Output the (X, Y) coordinate of the center of the cell containing the given text.  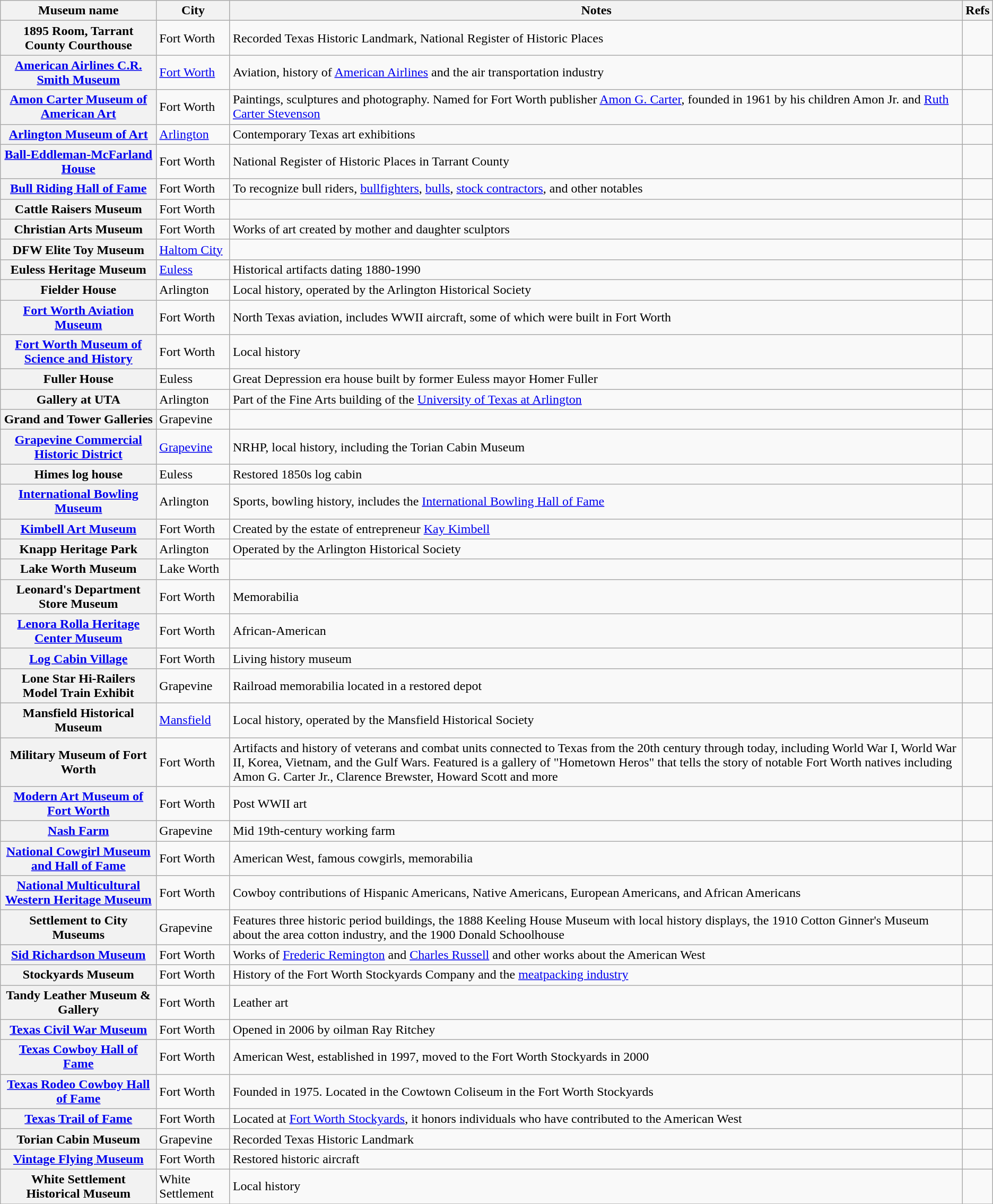
Recorded Texas Historic Landmark, National Register of Historic Places (596, 38)
Cowboy contributions of Hispanic Americans, Native Americans, European Americans, and African Americans (596, 893)
Grand and Tower Galleries (79, 420)
Torian Cabin Museum (79, 1139)
Sports, bowling history, includes the International Bowling Hall of Fame (596, 502)
Local history, operated by the Arlington Historical Society (596, 290)
Bull Riding Hall of Fame (79, 189)
Lake Worth (193, 569)
Tandy Leather Museum & Gallery (79, 1002)
Cattle Raisers Museum (79, 209)
Texas Rodeo Cowboy Hall of Fame (79, 1092)
Restored historic aircraft (596, 1159)
Vintage Flying Museum (79, 1159)
Great Depression era house built by former Euless mayor Homer Fuller (596, 379)
1895 Room, Tarrant County Courthouse (79, 38)
National Register of Historic Places in Tarrant County (596, 161)
White Settlement Historical Museum (79, 1186)
Texas Civil War Museum (79, 1029)
Texas Trail of Fame (79, 1119)
Created by the estate of entrepreneur Kay Kimbell (596, 529)
Historical artifacts dating 1880-1990 (596, 269)
NRHP, local history, including the Torian Cabin Museum (596, 447)
Lake Worth Museum (79, 569)
Aviation, history of American Airlines and the air transportation industry (596, 72)
Fort Worth Aviation Museum (79, 317)
American West, famous cowgirls, memorabilia (596, 858)
Restored 1850s log cabin (596, 474)
Notes (596, 11)
American West, established in 1997, moved to the Fort Worth Stockyards in 2000 (596, 1057)
DFW Elite Toy Museum (79, 249)
Mansfield (193, 720)
Leather art (596, 1002)
Recorded Texas Historic Landmark (596, 1139)
Mid 19th-century working farm (596, 831)
Himes log house (79, 474)
Works of art created by mother and daughter sculptors (596, 229)
African-American (596, 631)
National Cowgirl Museum and Hall of Fame (79, 858)
Lenora Rolla Heritage Center Museum (79, 631)
Operated by the Arlington Historical Society (596, 549)
Opened in 2006 by oilman Ray Ritchey (596, 1029)
Modern Art Museum of Fort Worth (79, 804)
Contemporary Texas art exhibitions (596, 134)
Part of the Fine Arts building of the University of Texas at Arlington (596, 399)
Post WWII art (596, 804)
Fielder House (79, 290)
Arlington Museum of Art (79, 134)
Euless Heritage Museum (79, 269)
Located at Fort Worth Stockyards, it honors individuals who have contributed to the American West (596, 1119)
White Settlement (193, 1186)
Living history museum (596, 658)
Nash Farm (79, 831)
Settlement to City Museums (79, 927)
Railroad memorabilia located in a restored depot (596, 685)
Military Museum of Fort Worth (79, 762)
Fort Worth Museum of Science and History (79, 352)
Memorabilia (596, 596)
To recognize bull riders, bullfighters, bulls, stock contractors, and other notables (596, 189)
Leonard's Department Store Museum (79, 596)
Log Cabin Village (79, 658)
Museum name (79, 11)
Mansfield Historical Museum (79, 720)
American Airlines C.R. Smith Museum (79, 72)
Ball-Eddleman-McFarland House (79, 161)
Amon Carter Museum of American Art (79, 107)
Lone Star Hi-Railers Model Train Exhibit (79, 685)
Founded in 1975. Located in the Cowtown Coliseum in the Fort Worth Stockyards (596, 1092)
National Multicultural Western Heritage Museum (79, 893)
Stockyards Museum (79, 975)
North Texas aviation, includes WWII aircraft, some of which were built in Fort Worth (596, 317)
Knapp Heritage Park (79, 549)
Sid Richardson Museum (79, 955)
Gallery at UTA (79, 399)
History of the Fort Worth Stockyards Company and the meatpacking industry (596, 975)
Refs (978, 11)
Christian Arts Museum (79, 229)
Texas Cowboy Hall of Fame (79, 1057)
Local history, operated by the Mansfield Historical Society (596, 720)
Fuller House (79, 379)
City (193, 11)
Grapevine Commercial Historic District (79, 447)
Haltom City (193, 249)
Works of Frederic Remington and Charles Russell and other works about the American West (596, 955)
International Bowling Museum (79, 502)
Kimbell Art Museum (79, 529)
